Pinpoint the cell where the given text exists, returning its (x, y) midpoint coordinate. 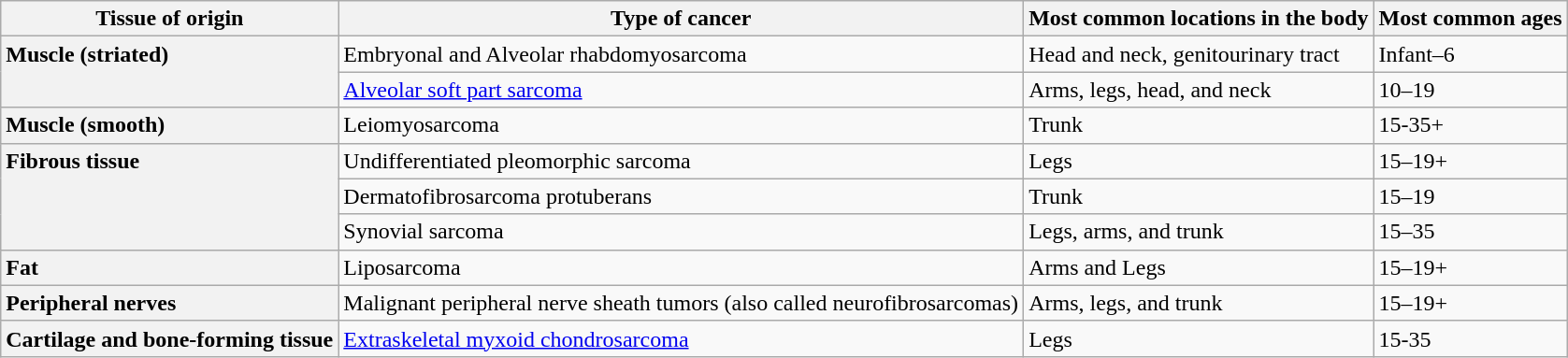
Embryonal and Alveolar rhabdomyosarcoma (681, 54)
Fibrous tissue (170, 196)
Malignant peripheral nerve sheath tumors (also called neurofibrosarcomas) (681, 303)
Dermatofibrosarcoma protuberans (681, 196)
Type of cancer (681, 19)
Muscle (smooth) (170, 125)
15-35+ (1470, 125)
Muscle (striated) (170, 72)
Liposarcoma (681, 267)
Synovial sarcoma (681, 232)
Undifferentiated pleomorphic sarcoma (681, 161)
15-35 (1470, 338)
10–19 (1470, 90)
Legs, arms, and trunk (1199, 232)
Alveolar soft part sarcoma (681, 90)
Most common ages (1470, 19)
Leiomyosarcoma (681, 125)
Cartilage and bone-forming tissue (170, 338)
15–35 (1470, 232)
Arms and Legs (1199, 267)
Head and neck, genitourinary tract (1199, 54)
Fat (170, 267)
Most common locations in the body (1199, 19)
15–19 (1470, 196)
Tissue of origin (170, 19)
Infant–6 (1470, 54)
Arms, legs, and trunk (1199, 303)
Arms, legs, head, and neck (1199, 90)
Peripheral nerves (170, 303)
Extraskeletal myxoid chondrosarcoma (681, 338)
